Detect which cell encompasses the target text, then output its [x, y] center coordinate. 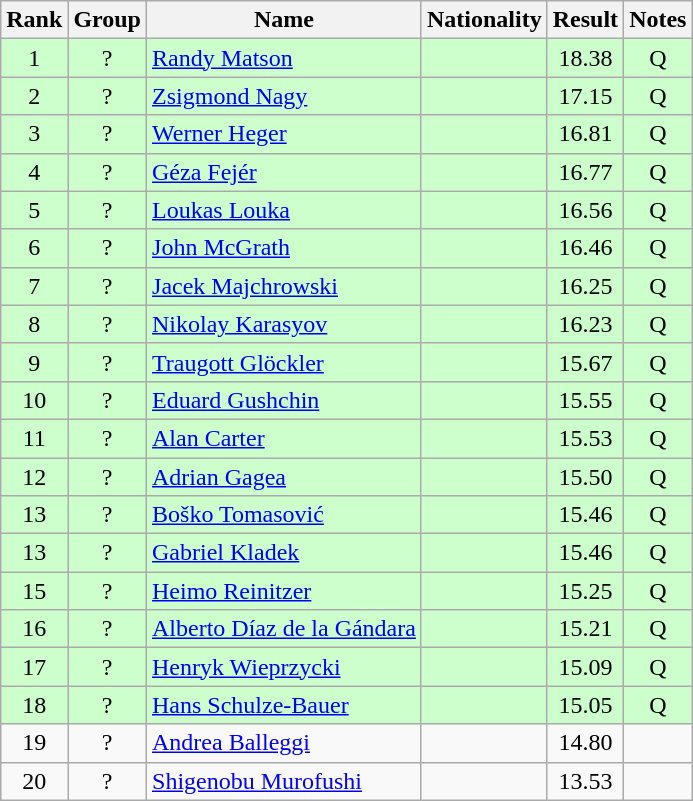
Alberto Díaz de la Gándara [284, 629]
2 [34, 96]
Group [108, 20]
6 [34, 248]
Result [585, 20]
17.15 [585, 96]
3 [34, 134]
Henryk Wieprzycki [284, 667]
1 [34, 58]
Andrea Balleggi [284, 743]
Randy Matson [284, 58]
15.55 [585, 400]
9 [34, 362]
Eduard Gushchin [284, 400]
15.09 [585, 667]
16.56 [585, 210]
18.38 [585, 58]
16.25 [585, 286]
7 [34, 286]
16.81 [585, 134]
10 [34, 400]
Gabriel Kladek [284, 553]
14.80 [585, 743]
19 [34, 743]
Loukas Louka [284, 210]
Shigenobu Murofushi [284, 781]
15.53 [585, 438]
12 [34, 477]
Nationality [484, 20]
Géza Fejér [284, 172]
15.50 [585, 477]
Rank [34, 20]
20 [34, 781]
8 [34, 324]
Boško Tomasović [284, 515]
15.67 [585, 362]
5 [34, 210]
Nikolay Karasyov [284, 324]
17 [34, 667]
13.53 [585, 781]
Alan Carter [284, 438]
15.05 [585, 705]
16 [34, 629]
15.25 [585, 591]
15 [34, 591]
Adrian Gagea [284, 477]
Werner Heger [284, 134]
Notes [658, 20]
Jacek Majchrowski [284, 286]
16.23 [585, 324]
15.21 [585, 629]
Zsigmond Nagy [284, 96]
Heimo Reinitzer [284, 591]
4 [34, 172]
16.46 [585, 248]
18 [34, 705]
Hans Schulze-Bauer [284, 705]
11 [34, 438]
John McGrath [284, 248]
Name [284, 20]
16.77 [585, 172]
Traugott Glöckler [284, 362]
